Identify which cell holds the provided text, then report its [x, y] central coordinate. 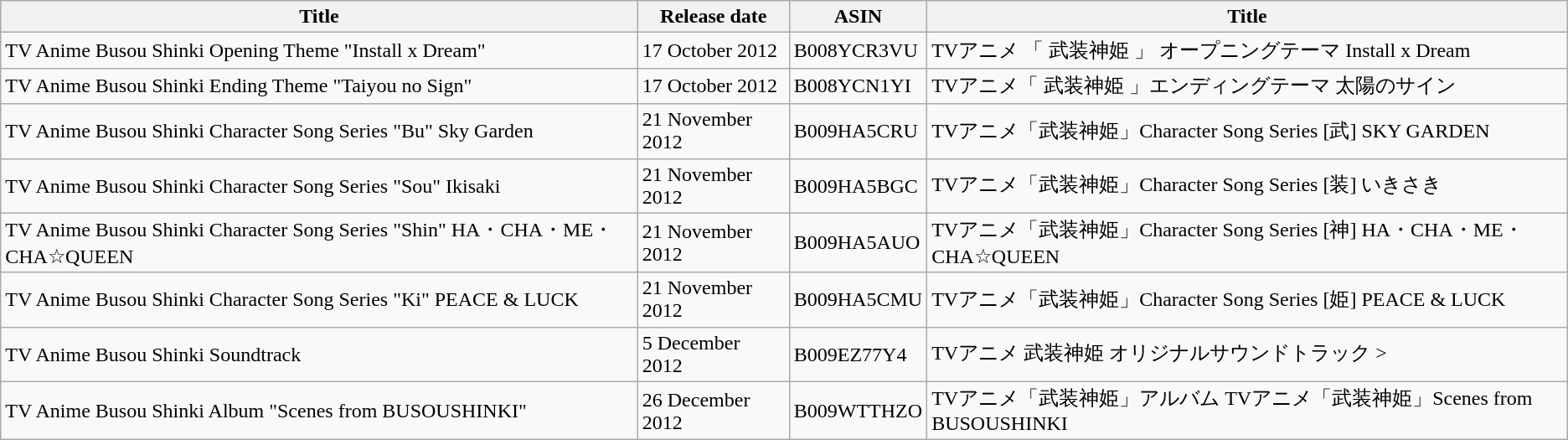
5 December 2012 [714, 354]
TV Anime Busou Shinki Ending Theme "Taiyou no Sign" [319, 85]
TV Anime Busou Shinki Opening Theme "Install x Dream" [319, 50]
TVアニメ「 武装神姫 」エンディングテーマ 太陽のサイン [1248, 85]
TVアニメ 「 武装神姫 」 オープニングテーマ Install x Dream [1248, 50]
B009HA5BGC [858, 186]
TV Anime Busou Shinki Character Song Series "Ki" PEACE & LUCK [319, 300]
Release date [714, 17]
TV Anime Busou Shinki Character Song Series "Shin" HA・CHA・ME・CHA☆QUEEN [319, 243]
TVアニメ「武装神姫」Character Song Series [武] SKY GARDEN [1248, 131]
TVアニメ「武装神姫」Character Song Series [神] HA・CHA・ME・CHA☆QUEEN [1248, 243]
B009EZ77Y4 [858, 354]
26 December 2012 [714, 411]
B009HA5CRU [858, 131]
TVアニメ「武装神姫」アルバム TVアニメ「武装神姫」Scenes from BUSOUSHINKI [1248, 411]
TV Anime Busou Shinki Character Song Series "Sou" Ikisaki [319, 186]
TV Anime Busou Shinki Soundtrack [319, 354]
B009WTTHZO [858, 411]
TVアニメ 武装神姫 オリジナルサウンドトラック > [1248, 354]
B009HA5AUO [858, 243]
TV Anime Busou Shinki Album "Scenes from BUSOUSHINKI" [319, 411]
TV Anime Busou Shinki Character Song Series "Bu" Sky Garden [319, 131]
TVアニメ「武装神姫」Character Song Series [姫] PEACE & LUCK [1248, 300]
B009HA5CMU [858, 300]
B008YCN1YI [858, 85]
TVアニメ「武装神姫」Character Song Series [装] いきさき [1248, 186]
B008YCR3VU [858, 50]
ASIN [858, 17]
